Find where the given text appears and provide that cell's center as (x, y) coordinate. 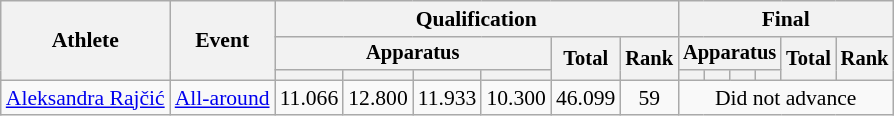
10.300 (516, 98)
Did not advance (786, 98)
12.800 (378, 98)
Final (786, 19)
59 (649, 98)
Qualification (476, 19)
11.933 (448, 98)
Aleksandra Rajčić (86, 98)
All-around (222, 98)
Athlete (86, 40)
46.099 (586, 98)
11.066 (310, 98)
Event (222, 40)
